From the cell containing the given text, extract its center point as (X, Y) coordinate. 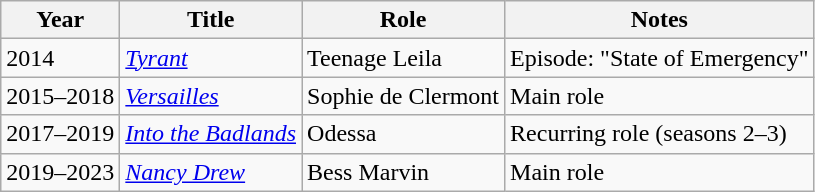
Teenage Leila (404, 58)
2017–2019 (60, 134)
Nancy Drew (211, 172)
Episode: "State of Emergency" (660, 58)
2019–2023 (60, 172)
Notes (660, 20)
Versailles (211, 96)
Recurring role (seasons 2–3) (660, 134)
Role (404, 20)
Sophie de Clermont (404, 96)
Tyrant (211, 58)
Title (211, 20)
Bess Marvin (404, 172)
Year (60, 20)
Into the Badlands (211, 134)
2014 (60, 58)
2015–2018 (60, 96)
Odessa (404, 134)
